Extract the (X, Y) coordinate from the center of the cell holding the provided text.  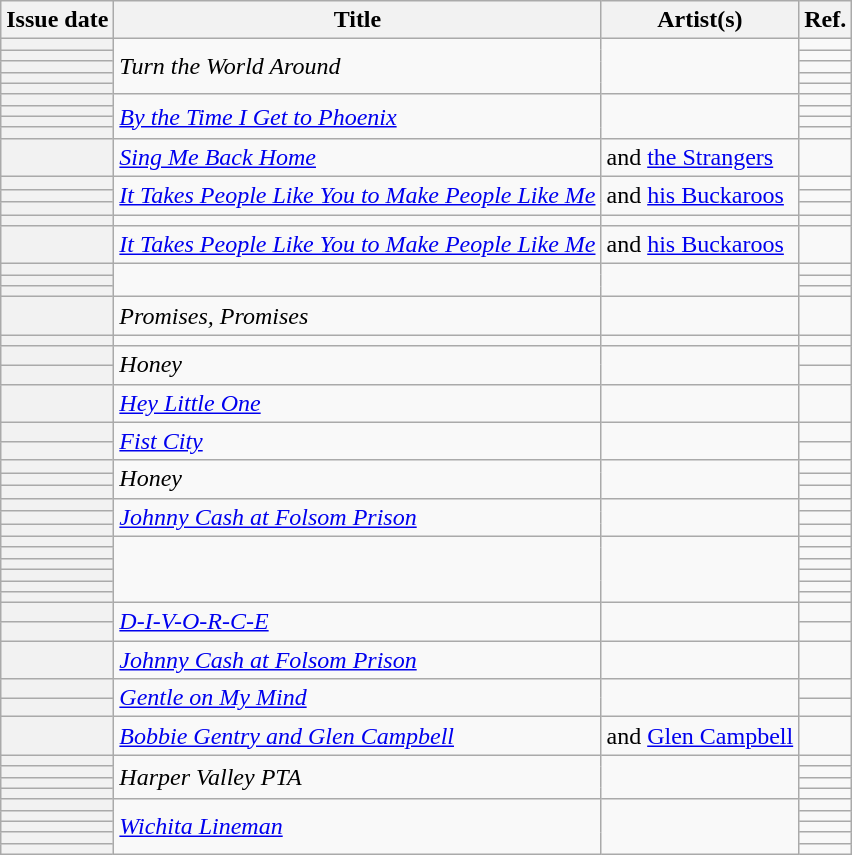
Title (358, 20)
and the Strangers (700, 157)
Wichita Lineman (358, 826)
Hey Little One (358, 403)
Artist(s) (700, 20)
Turn the World Around (358, 66)
Bobbie Gentry and Glen Campbell (358, 736)
Issue date (58, 20)
Gentle on My Mind (358, 698)
Sing Me Back Home (358, 157)
Harper Valley PTA (358, 777)
and Glen Campbell (700, 736)
Fist City (358, 441)
D-I-V-O-R-C-E (358, 622)
By the Time I Get to Phoenix (358, 116)
Promises, Promises (358, 316)
Ref. (826, 20)
